Scan for the cell matching the given text and deliver its (X, Y) coordinate at center. 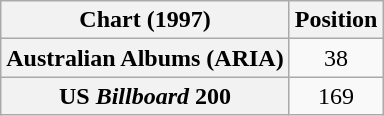
38 (336, 58)
Chart (1997) (145, 20)
US Billboard 200 (145, 96)
Position (336, 20)
169 (336, 96)
Australian Albums (ARIA) (145, 58)
